Locate the cell with the specified text and output its [X, Y] center coordinate. 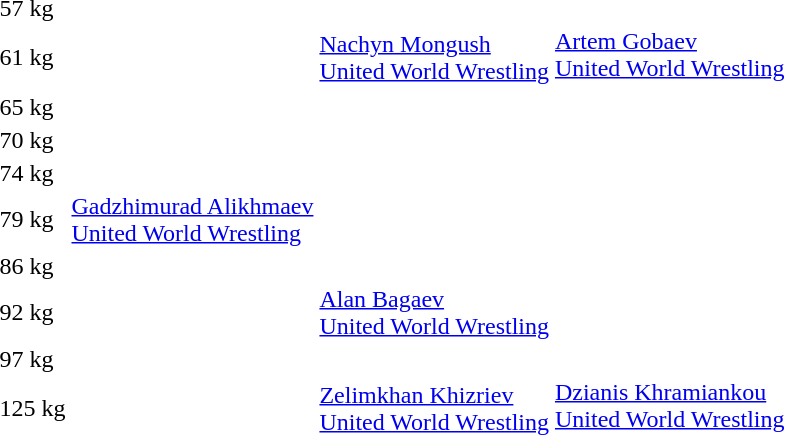
Nachyn MongushUnited World Wrestling [434, 58]
Alan BagaevUnited World Wrestling [434, 312]
Gadzhimurad AlikhmaevUnited World Wrestling [192, 220]
